Output the (x, y) coordinate of the center of the cell containing the given text.  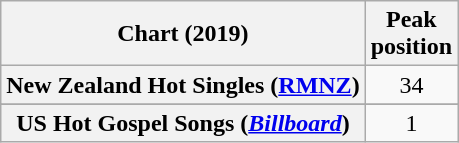
Peakposition (411, 34)
Chart (2019) (183, 34)
1 (411, 123)
34 (411, 85)
US Hot Gospel Songs (Billboard) (183, 123)
New Zealand Hot Singles (RMNZ) (183, 85)
